Return the [x, y] coordinate for the center point of the cell that contains the specified text.  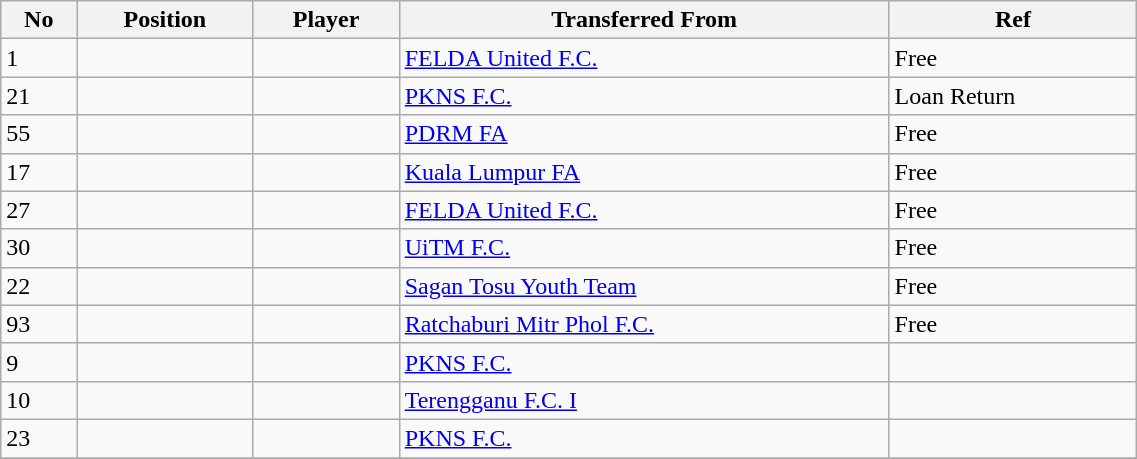
Terengganu F.C. I [644, 400]
Transferred From [644, 20]
55 [39, 134]
UiTM F.C. [644, 248]
No [39, 20]
Ref [1013, 20]
Ratchaburi Mitr Phol F.C. [644, 324]
9 [39, 362]
21 [39, 96]
10 [39, 400]
Player [326, 20]
17 [39, 172]
1 [39, 58]
93 [39, 324]
Loan Return [1013, 96]
Sagan Tosu Youth Team [644, 286]
22 [39, 286]
23 [39, 438]
27 [39, 210]
Kuala Lumpur FA [644, 172]
30 [39, 248]
PDRM FA [644, 134]
Position [165, 20]
